Locate the cell with the specified text and output its (x, y) center coordinate. 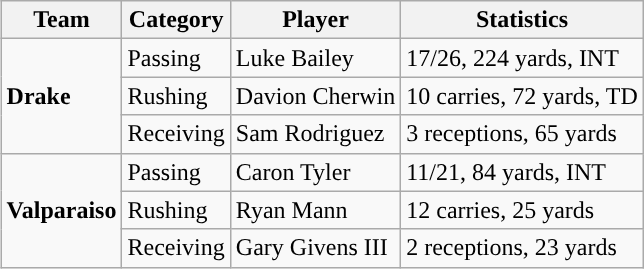
12 carries, 25 yards (522, 210)
Drake (62, 96)
Davion Cherwin (315, 96)
17/26, 224 yards, INT (522, 58)
2 receptions, 23 yards (522, 248)
11/21, 84 yards, INT (522, 172)
Team (62, 20)
Valparaiso (62, 210)
Category (176, 20)
Luke Bailey (315, 58)
Gary Givens III (315, 248)
Ryan Mann (315, 210)
Player (315, 20)
Statistics (522, 20)
Sam Rodriguez (315, 134)
10 carries, 72 yards, TD (522, 96)
3 receptions, 65 yards (522, 134)
Caron Tyler (315, 172)
